Locate the cell with the specified text and output its [X, Y] center coordinate. 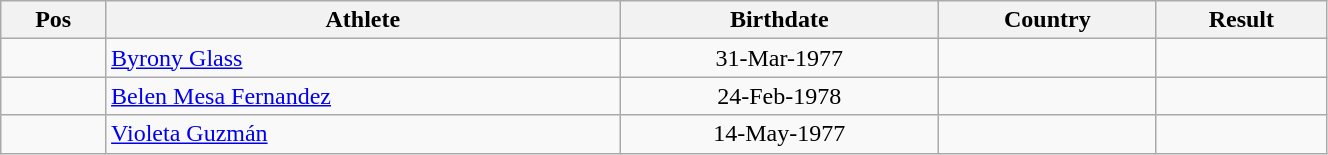
24-Feb-1978 [780, 96]
Athlete [363, 20]
31-Mar-1977 [780, 58]
14-May-1977 [780, 134]
Violeta Guzmán [363, 134]
Pos [54, 20]
Result [1241, 20]
Byrony Glass [363, 58]
Country [1048, 20]
Birthdate [780, 20]
Belen Mesa Fernandez [363, 96]
